Output the [X, Y] coordinate of the center of the cell containing the given text.  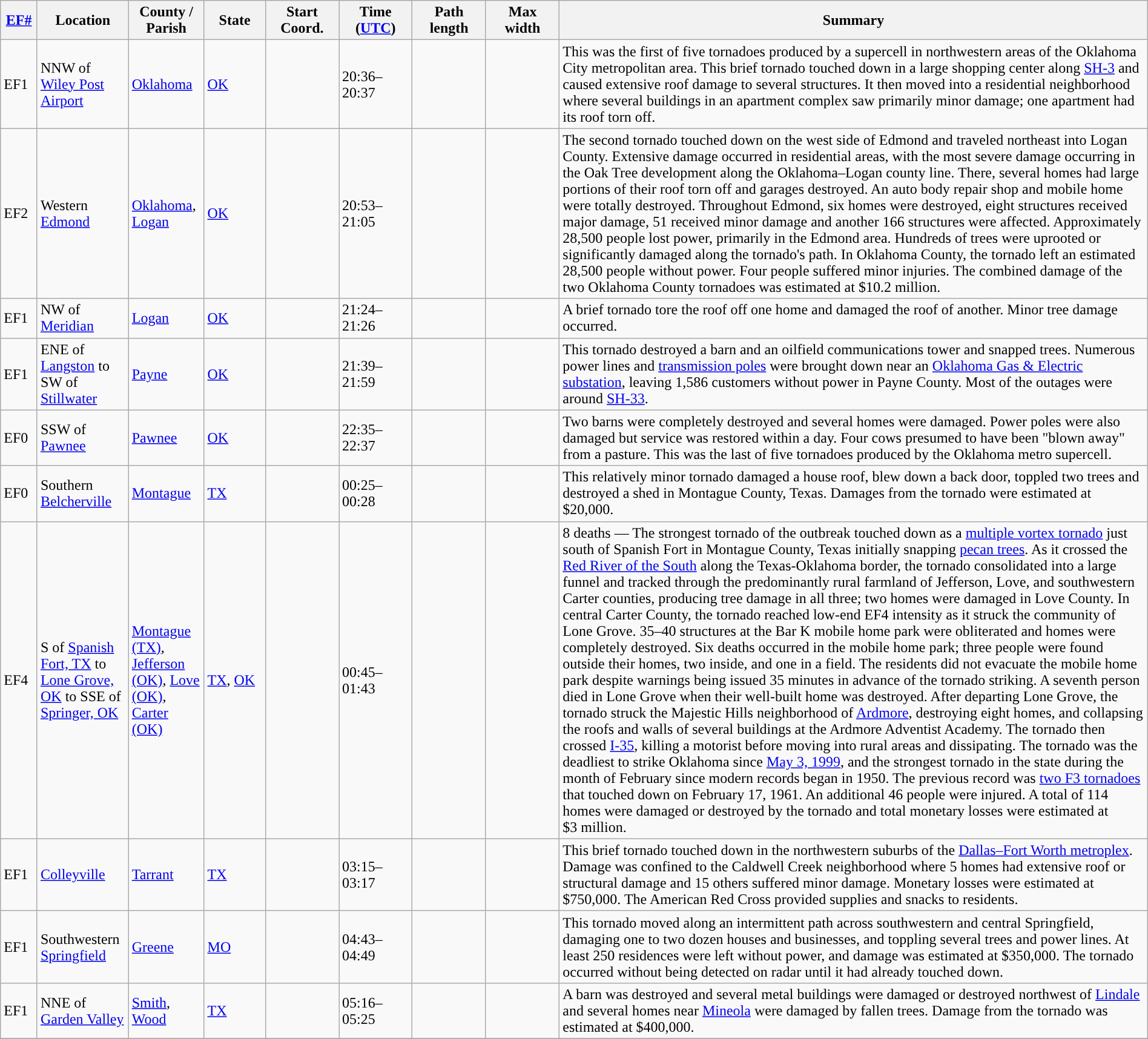
Tarrant [166, 874]
Oklahoma [166, 84]
Montague [166, 493]
20:36–20:37 [375, 84]
NNE of Garden Valley [82, 1011]
MO [235, 947]
00:45–01:43 [375, 680]
ENE of Langston to SW of Stillwater [82, 374]
EF4 [19, 680]
Greene [166, 947]
21:39–21:59 [375, 374]
05:16–05:25 [375, 1011]
Start Coord. [302, 21]
22:35–22:37 [375, 438]
Colleyville [82, 874]
03:15–03:17 [375, 874]
Oklahoma, Logan [166, 213]
Max width [522, 21]
Southwestern Springfield [82, 947]
TX, OK [235, 680]
S of Spanish Fort, TX to Lone Grove, OK to SSE of Springer, OK [82, 680]
Path length [449, 21]
NNW of Wiley Post Airport [82, 84]
County / Parish [166, 21]
04:43–04:49 [375, 947]
Pawnee [166, 438]
EF# [19, 21]
21:24–21:26 [375, 318]
State [235, 21]
Payne [166, 374]
NW of Meridian [82, 318]
A brief tornado tore the roof off one home and damaged the roof of another. Minor tree damage occurred. [854, 318]
Logan [166, 318]
Time (UTC) [375, 21]
SSW of Pawnee [82, 438]
00:25–00:28 [375, 493]
Western Edmond [82, 213]
Smith, Wood [166, 1011]
20:53–21:05 [375, 213]
EF2 [19, 213]
Southern Belcherville [82, 493]
Location [82, 21]
Montague (TX), Jefferson (OK), Love (OK), Carter (OK) [166, 680]
Summary [854, 21]
